Extract the (X, Y) coordinate from the center of the cell holding the provided text.  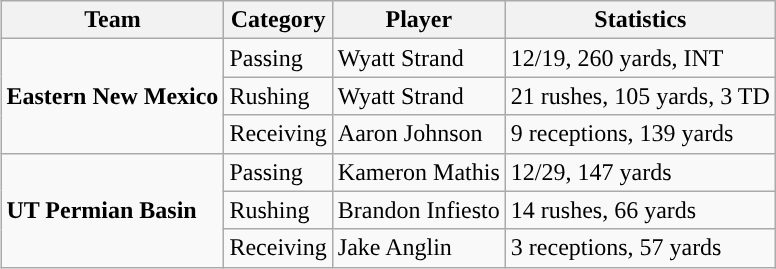
Eastern New Mexico (112, 96)
Team (112, 20)
Category (278, 20)
Player (418, 20)
12/29, 147 yards (640, 172)
UT Permian Basin (112, 210)
3 receptions, 57 yards (640, 248)
21 rushes, 105 yards, 3 TD (640, 96)
Brandon Infiesto (418, 210)
Statistics (640, 20)
Kameron Mathis (418, 172)
12/19, 260 yards, INT (640, 58)
9 receptions, 139 yards (640, 134)
Aaron Johnson (418, 134)
14 rushes, 66 yards (640, 210)
Jake Anglin (418, 248)
